Locate the cell with the specified text and output its [X, Y] center coordinate. 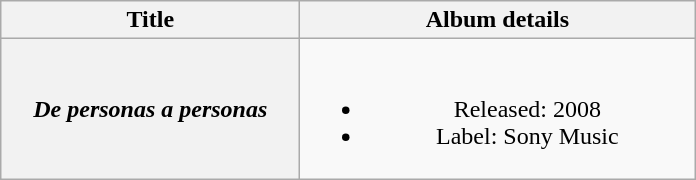
Title [150, 20]
Album details [498, 20]
De personas a personas [150, 109]
Released: 2008Label: Sony Music [498, 109]
